Return the [x, y] coordinate for the center point of the cell that contains the specified text.  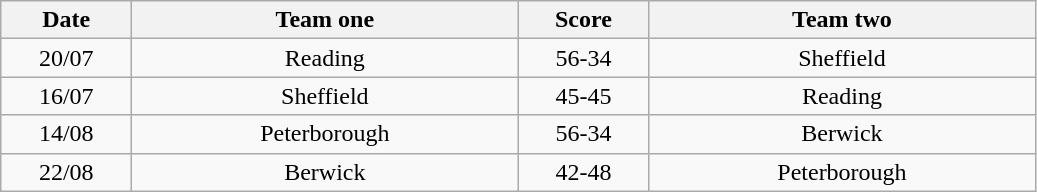
14/08 [66, 134]
Date [66, 20]
Team two [842, 20]
20/07 [66, 58]
22/08 [66, 172]
Team one [325, 20]
45-45 [584, 96]
Score [584, 20]
42-48 [584, 172]
16/07 [66, 96]
